For the text-containing cell, return its midpoint in (X, Y) coordinate format. 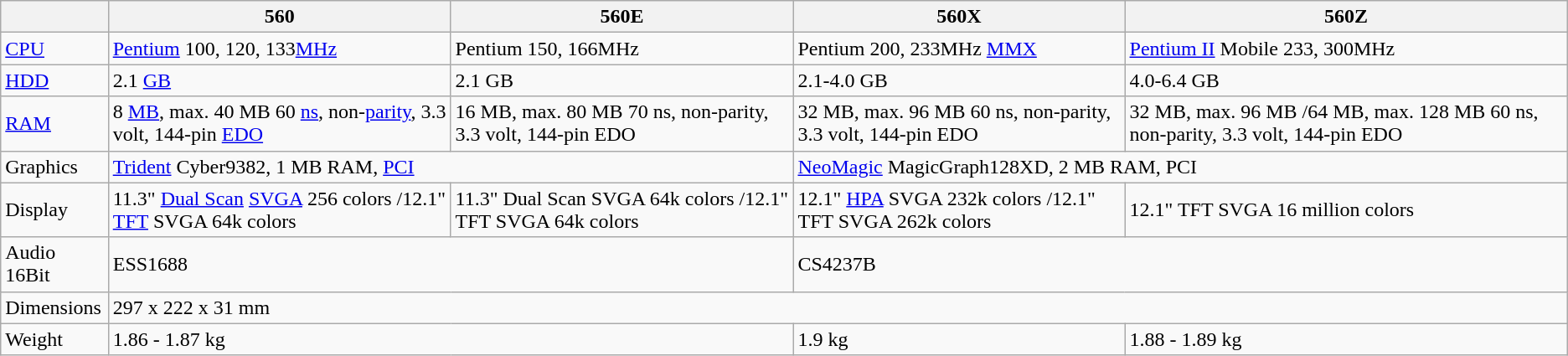
ESS1688 (451, 265)
RAM (54, 124)
Pentium II Mobile 233, 300MHz (1346, 49)
560Z (1346, 17)
560X (959, 17)
1.88 - 1.89 kg (1346, 339)
NeoMagic MagicGraph128XD, 2 MB RAM, PCI (1180, 167)
16 MB, max. 80 MB 70 ns, non-parity, 3.3 volt, 144-pin EDO (622, 124)
1.86 - 1.87 kg (451, 339)
297 x 222 x 31 mm (838, 307)
Pentium 200, 233MHz MMX (959, 49)
Audio 16Bit (54, 265)
32 MB, max. 96 MB 60 ns, non-parity, 3.3 volt, 144-pin EDO (959, 124)
HDD (54, 80)
8 MB, max. 40 MB 60 ns, non-parity, 3.3 volt, 144-pin EDO (280, 124)
32 MB, max. 96 MB /64 MB, max. 128 MB 60 ns, non-parity, 3.3 volt, 144-pin EDO (1346, 124)
2.1-4.0 GB (959, 80)
CS4237B (1180, 265)
11.3" Dual Scan SVGA 64k colors /12.1" TFT SVGA 64k colors (622, 209)
Dimensions (54, 307)
560E (622, 17)
Display (54, 209)
1.9 kg (959, 339)
Graphics (54, 167)
Pentium 100, 120, 133MHz (280, 49)
560 (280, 17)
Trident Cyber9382, 1 MB RAM, PCI (451, 167)
Pentium 150, 166MHz (622, 49)
CPU (54, 49)
4.0-6.4 GB (1346, 80)
11.3" Dual Scan SVGA 256 colors /12.1" TFT SVGA 64k colors (280, 209)
12.1" TFT SVGA 16 million colors (1346, 209)
Weight (54, 339)
12.1" HPA SVGA 232k colors /12.1" TFT SVGA 262k colors (959, 209)
